For the text-containing cell, return its midpoint in (x, y) coordinate format. 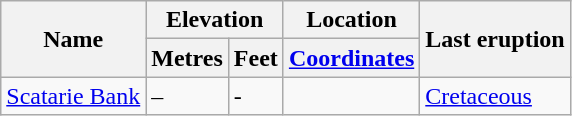
Cretaceous (495, 96)
- (256, 96)
Location (351, 20)
Name (74, 39)
Coordinates (351, 58)
Elevation (215, 20)
Scatarie Bank (74, 96)
Last eruption (495, 39)
Metres (188, 58)
Feet (256, 58)
– (188, 96)
